Output the (X, Y) coordinate of the center of the cell containing the given text.  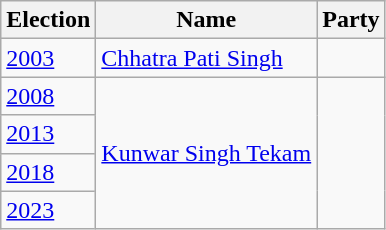
2008 (48, 96)
Election (48, 20)
2013 (48, 134)
Chhatra Pati Singh (206, 58)
Kunwar Singh Tekam (206, 153)
Name (206, 20)
2003 (48, 58)
2023 (48, 210)
Party (351, 20)
2018 (48, 172)
